Return the [X, Y] coordinate for the center point of the cell that contains the specified text.  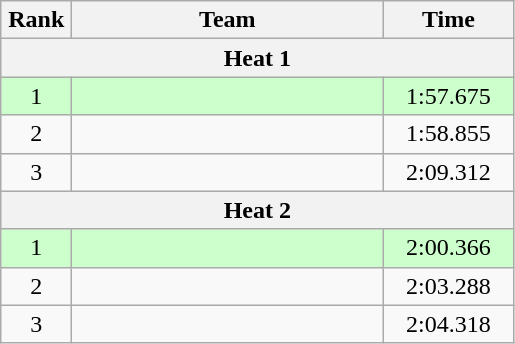
2:04.318 [448, 324]
2:03.288 [448, 286]
Time [448, 20]
2:09.312 [448, 172]
Rank [36, 20]
1:58.855 [448, 134]
Heat 1 [258, 58]
2:00.366 [448, 248]
Heat 2 [258, 210]
Team [228, 20]
1:57.675 [448, 96]
